Search for the cell housing the specified text and yield its [x, y] center coordinate. 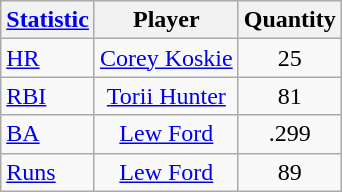
89 [290, 172]
Runs [48, 172]
25 [290, 58]
HR [48, 58]
Corey Koskie [166, 58]
Quantity [290, 20]
BA [48, 134]
Player [166, 20]
Statistic [48, 20]
Torii Hunter [166, 96]
81 [290, 96]
.299 [290, 134]
RBI [48, 96]
